From the cell containing the given text, extract its center point as (X, Y) coordinate. 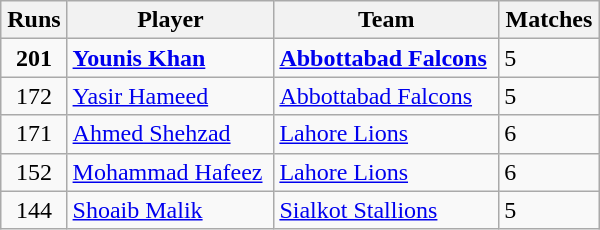
Younis Khan (170, 58)
152 (34, 172)
171 (34, 134)
Team (386, 20)
Shoaib Malik (170, 210)
Runs (34, 20)
201 (34, 58)
144 (34, 210)
Ahmed Shehzad (170, 134)
172 (34, 96)
Yasir Hameed (170, 96)
Matches (550, 20)
Player (170, 20)
Mohammad Hafeez (170, 172)
Sialkot Stallions (386, 210)
